Extract the (x, y) coordinate from the center of the cell holding the provided text.  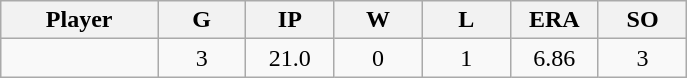
1 (466, 58)
L (466, 20)
SO (642, 20)
ERA (554, 20)
Player (80, 20)
G (202, 20)
IP (290, 20)
21.0 (290, 58)
0 (378, 58)
6.86 (554, 58)
W (378, 20)
